Find where the given text appears and provide that cell's center as [x, y] coordinate. 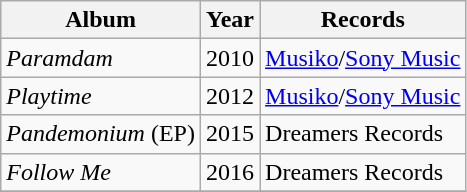
2016 [230, 172]
Pandemonium (EP) [101, 134]
Records [363, 20]
2012 [230, 96]
Playtime [101, 96]
Paramdam [101, 58]
Album [101, 20]
2015 [230, 134]
Follow Me [101, 172]
2010 [230, 58]
Year [230, 20]
